Pinpoint the cell where the given text exists, returning its (X, Y) midpoint coordinate. 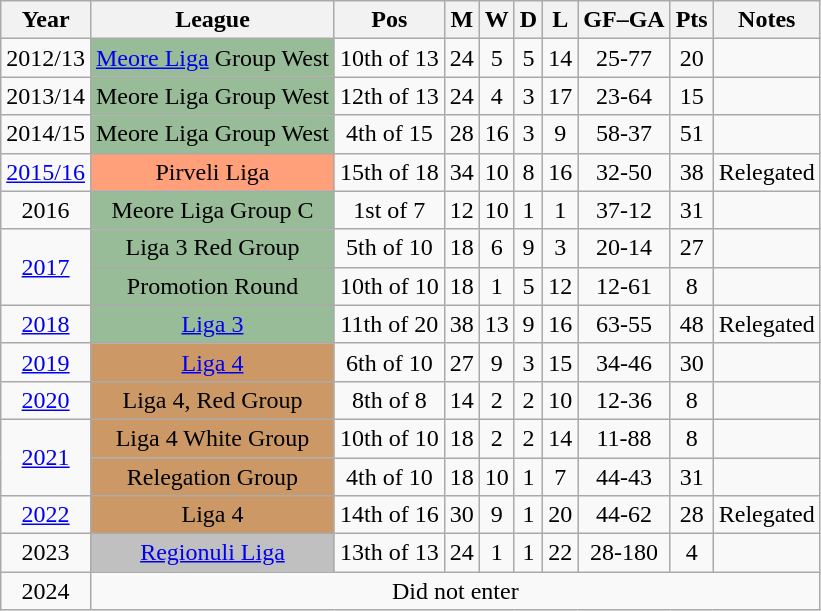
2016 (46, 210)
6th of 10 (389, 362)
12th of 13 (389, 96)
4th of 15 (389, 134)
34-46 (624, 362)
5th of 10 (389, 248)
Liga 3 Red Group (212, 248)
6 (496, 248)
Regionuli Liga (212, 553)
L (560, 20)
22 (560, 553)
32-50 (624, 172)
10th of 13 (389, 58)
2021 (46, 457)
20-14 (624, 248)
Meore Liga Group C (212, 210)
11-88 (624, 438)
Pts (692, 20)
Pos (389, 20)
7 (560, 477)
2019 (46, 362)
44-62 (624, 515)
11th of 20 (389, 324)
14th of 16 (389, 515)
League (212, 20)
Pirveli Liga (212, 172)
37-12 (624, 210)
12-61 (624, 286)
13th of 13 (389, 553)
2013/14 (46, 96)
GF–GA (624, 20)
Promotion Round (212, 286)
2014/15 (46, 134)
15th of 18 (389, 172)
63-55 (624, 324)
34 (462, 172)
Liga 3 (212, 324)
Did not enter (455, 591)
W (496, 20)
8th of 8 (389, 400)
Liga 4 White Group (212, 438)
12-36 (624, 400)
2023 (46, 553)
13 (496, 324)
2012/13 (46, 58)
4th of 10 (389, 477)
2024 (46, 591)
28-180 (624, 553)
2018 (46, 324)
25-77 (624, 58)
2017 (46, 267)
2022 (46, 515)
1st of 7 (389, 210)
17 (560, 96)
23-64 (624, 96)
2015/16 (46, 172)
48 (692, 324)
Notes (766, 20)
2020 (46, 400)
44-43 (624, 477)
Liga 4, Red Group (212, 400)
Relegation Group (212, 477)
51 (692, 134)
Year (46, 20)
58-37 (624, 134)
D (528, 20)
M (462, 20)
